Scan for the cell matching the given text and deliver its (X, Y) coordinate at center. 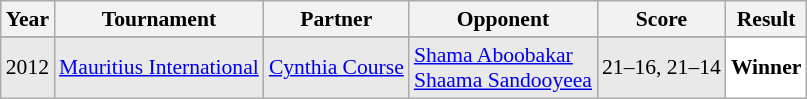
Tournament (159, 19)
21–16, 21–14 (662, 68)
Opponent (503, 19)
Cynthia Course (336, 68)
Shama Aboobakar Shaama Sandooyeea (503, 68)
Winner (766, 68)
Score (662, 19)
Mauritius International (159, 68)
Year (28, 19)
Partner (336, 19)
Result (766, 19)
2012 (28, 68)
